Pinpoint the cell where the given text exists, returning its [x, y] midpoint coordinate. 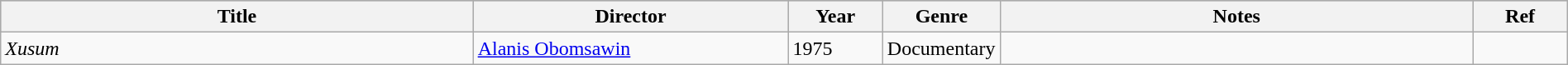
Documentary [941, 48]
Title [237, 17]
Alanis Obomsawin [630, 48]
Notes [1237, 17]
Ref [1520, 17]
1975 [835, 48]
Xusum [237, 48]
Director [630, 17]
Genre [941, 17]
Year [835, 17]
